Output the [X, Y] coordinate of the center of the cell containing the given text.  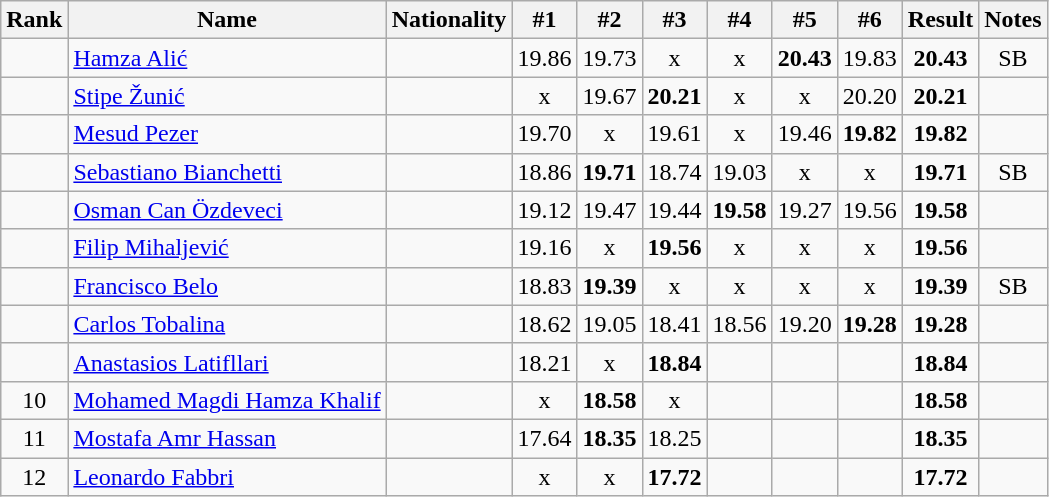
Mohamed Magdi Hamza Khalif [227, 400]
Carlos Tobalina [227, 324]
19.73 [610, 58]
19.44 [674, 210]
19.47 [610, 210]
#1 [544, 20]
18.83 [544, 286]
19.61 [674, 134]
Hamza Alić [227, 58]
Name [227, 20]
Osman Can Özdeveci [227, 210]
19.83 [870, 58]
19.03 [740, 172]
Mostafa Amr Hassan [227, 438]
Mesud Pezer [227, 134]
18.41 [674, 324]
18.86 [544, 172]
Result [940, 20]
11 [34, 438]
19.86 [544, 58]
#3 [674, 20]
19.12 [544, 210]
#2 [610, 20]
10 [34, 400]
Nationality [449, 20]
19.16 [544, 248]
12 [34, 477]
Rank [34, 20]
18.21 [544, 362]
19.05 [610, 324]
Leonardo Fabbri [227, 477]
19.27 [804, 210]
18.74 [674, 172]
Stipe Žunić [227, 96]
18.62 [544, 324]
#6 [870, 20]
#4 [740, 20]
19.70 [544, 134]
18.25 [674, 438]
17.64 [544, 438]
18.56 [740, 324]
Filip Mihaljević [227, 248]
19.67 [610, 96]
19.46 [804, 134]
#5 [804, 20]
Sebastiano Bianchetti [227, 172]
20.20 [870, 96]
Francisco Belo [227, 286]
Anastasios Latifllari [227, 362]
19.20 [804, 324]
Notes [1013, 20]
